From the cell containing the given text, extract its center point as (X, Y) coordinate. 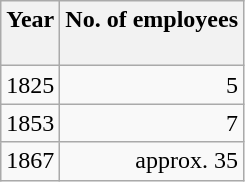
No. of employees (152, 34)
Year (30, 34)
5 (152, 85)
7 (152, 123)
1853 (30, 123)
approx. 35 (152, 161)
1867 (30, 161)
1825 (30, 85)
